Output the [x, y] coordinate of the center of the cell containing the given text.  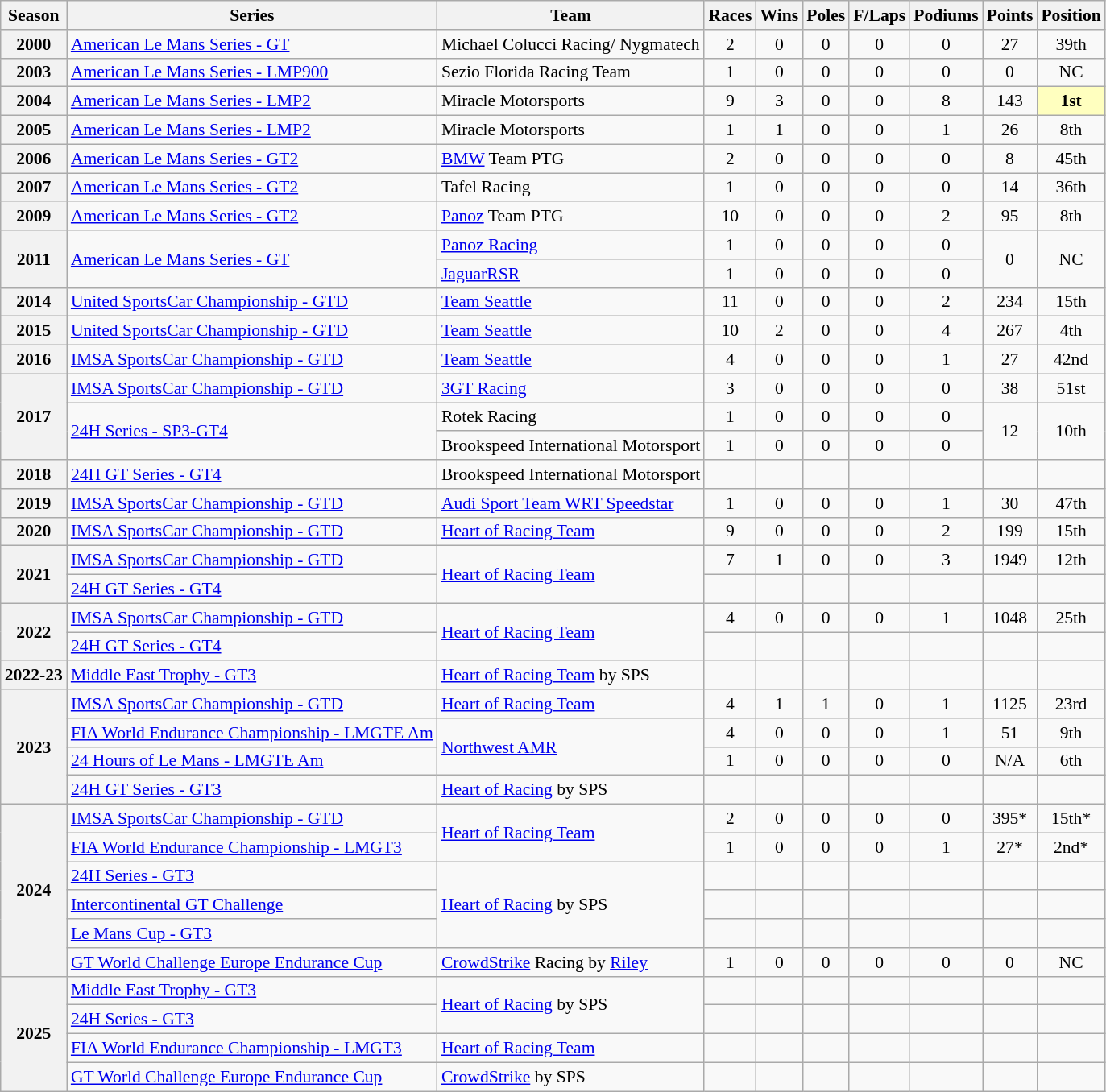
Le Mans Cup - GT3 [252, 933]
Races [730, 15]
25th [1071, 618]
Poles [826, 15]
12 [1010, 432]
American Le Mans Series - LMP900 [252, 72]
2005 [34, 130]
F/Laps [880, 15]
30 [1010, 503]
CrowdStrike by SPS [570, 1077]
24 Hours of Le Mans - LMGTE Am [252, 761]
FIA World Endurance Championship - LMGTE Am [252, 733]
2004 [34, 101]
10th [1071, 432]
42nd [1071, 360]
1048 [1010, 618]
Series [252, 15]
JaguarRSR [570, 274]
2017 [34, 417]
143 [1010, 101]
38 [1010, 388]
Panoz Team PTG [570, 217]
Panoz Racing [570, 245]
395* [1010, 819]
1949 [1010, 560]
2022 [34, 631]
Rotek Racing [570, 417]
2020 [34, 532]
24H GT Series - GT3 [252, 790]
2011 [34, 259]
2nd* [1071, 847]
Heart of Racing Team by SPS [570, 676]
2000 [34, 44]
Tafel Racing [570, 188]
Wins [779, 15]
14 [1010, 188]
2021 [34, 575]
47th [1071, 503]
2023 [34, 747]
1125 [1010, 704]
2014 [34, 302]
2009 [34, 217]
15th* [1071, 819]
N/A [1010, 761]
26 [1010, 130]
3GT Racing [570, 388]
Season [34, 15]
2015 [34, 331]
24H Series - SP3-GT4 [252, 432]
BMW Team PTG [570, 159]
12th [1071, 560]
4th [1071, 331]
199 [1010, 532]
6th [1071, 761]
2022-23 [34, 676]
2003 [34, 72]
2019 [34, 503]
23rd [1071, 704]
CrowdStrike Racing by Riley [570, 962]
11 [730, 302]
27* [1010, 847]
7 [730, 560]
2024 [34, 891]
9th [1071, 733]
51 [1010, 733]
2007 [34, 188]
Sezio Florida Racing Team [570, 72]
95 [1010, 217]
267 [1010, 331]
Northwest AMR [570, 747]
36th [1071, 188]
51st [1071, 388]
Audi Sport Team WRT Speedstar [570, 503]
Podiums [946, 15]
Points [1010, 15]
Intercontinental GT Challenge [252, 905]
Position [1071, 15]
39th [1071, 44]
45th [1071, 159]
1st [1071, 101]
Michael Colucci Racing/ Nygmatech [570, 44]
234 [1010, 302]
Team [570, 15]
2025 [34, 1033]
2016 [34, 360]
2006 [34, 159]
2018 [34, 474]
